Return the [X, Y] coordinate for the center point of the cell that contains the specified text.  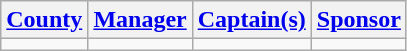
Sponsor [358, 20]
Captain(s) [252, 20]
County [44, 20]
Manager [140, 20]
